Search for the cell housing the specified text and yield its (x, y) center coordinate. 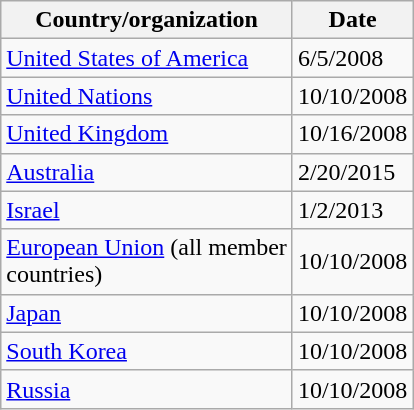
Japan (147, 313)
United States of America (147, 58)
Russia (147, 389)
United Kingdom (147, 134)
10/16/2008 (352, 134)
Country/organization (147, 20)
6/5/2008 (352, 58)
Israel (147, 210)
Date (352, 20)
2/20/2015 (352, 172)
South Korea (147, 351)
European Union (all membercountries) (147, 262)
United Nations (147, 96)
1/2/2013 (352, 210)
Australia (147, 172)
